Capture the cell that displays the provided text and extract its [x, y] central coordinate. 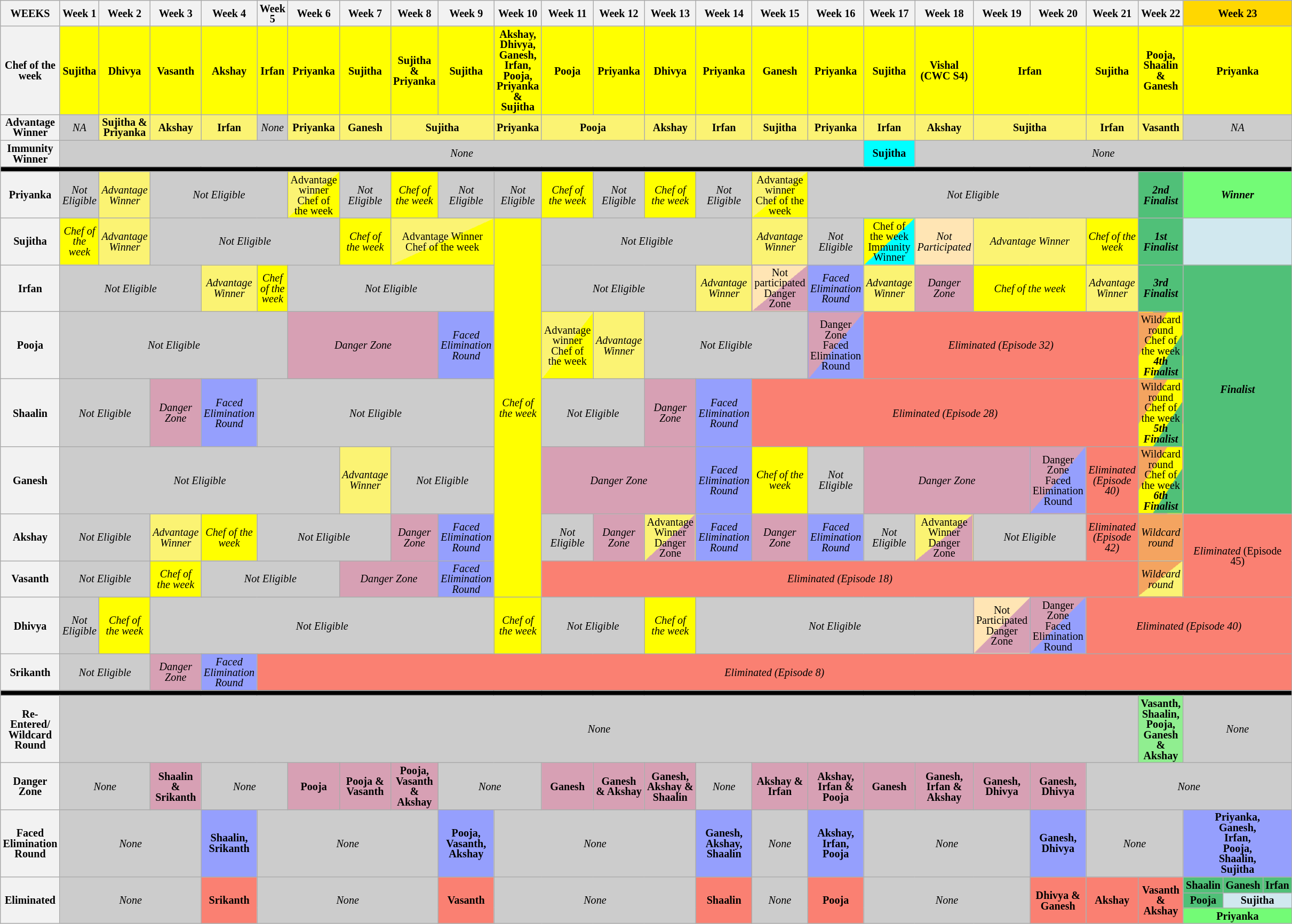
Not Participated [944, 242]
1st Finalist [1161, 242]
Vishal (CWC S4) [944, 71]
Week 13 [670, 14]
Week 15 [780, 14]
Pooja, Vasanth, Akshay [466, 843]
Not ParticipatedDanger Zone [1002, 626]
Week 3 [176, 14]
Priyanka, Ganesh, Irfan, Pooja, Shaalin, Sujitha [1238, 843]
Akshay, Dhivya, Ganesh, Irfan, Pooja, Priyanka & Sujitha [517, 71]
Akshay, Irfan & Pooja [835, 786]
Finalist [1238, 389]
Week 18 [944, 14]
Week 19 [1002, 14]
WEEKS [30, 14]
Ganesh & Akshay [619, 786]
Ganesh, Akshay & Shaalin [670, 786]
Not participatedDanger Zone [780, 288]
Pooja, Shaalin & Ganesh [1161, 71]
Wildcard roundChef of the week4th Finalist [1161, 346]
Week 6 [314, 14]
Re-Entered/ Wildcard Round [30, 729]
Week 9 [466, 14]
Eliminated [30, 900]
Shaalin, Srikanth [229, 843]
Wildcard roundChef of the week6th Finalist [1161, 481]
Week 21 [1112, 14]
Ganesh, Irfan & Akshay [944, 786]
Eliminated (Episode 42) [1112, 537]
Eliminated (Episode 18) [840, 579]
Ganesh, Akshay, Shaalin [724, 843]
Week 17 [889, 14]
Week 5 [273, 14]
Immunity Winner [30, 154]
Eliminated (Episode 32) [1001, 346]
Week 11 [568, 14]
Week 7 [365, 14]
Week 23 [1238, 14]
Week 2 [125, 14]
Week 1 [79, 14]
Pooja & Vasanth [365, 786]
Week 16 [835, 14]
Week 20 [1058, 14]
Week 4 [229, 14]
Chef of the weekImmunity Winner [889, 242]
Shaalin & Srikanth [176, 786]
Wildcard roundChef of the week5th Finalist [1161, 413]
Eliminated (Episode 28) [945, 413]
Week 10 [517, 14]
Advantage WinnerChef of the week [442, 242]
2nd Finalist [1161, 195]
Eliminated (Episode 8) [775, 672]
Week 14 [724, 14]
Pooja, Vasanth & Akshay [414, 786]
Week 22 [1161, 14]
Akshay, Irfan, Pooja [835, 843]
Akshay & Irfan [780, 786]
Winner [1238, 195]
3rd Finalist [1161, 288]
Dhivya & Ganesh [1058, 900]
Week 8 [414, 14]
Vasanth & Akshay [1161, 900]
Eliminated (Episode 45) [1238, 556]
Week 12 [619, 14]
Vasanth, Shaalin, Pooja, Ganesh & Akshay [1161, 729]
